Capture the cell that displays the provided text and extract its (x, y) central coordinate. 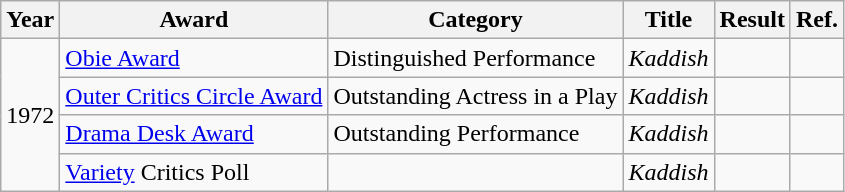
Distinguished Performance (476, 58)
Ref. (816, 20)
1972 (30, 115)
Variety Critics Poll (194, 172)
Category (476, 20)
Year (30, 20)
Outstanding Performance (476, 134)
Obie Award (194, 58)
Award (194, 20)
Outer Critics Circle Award (194, 96)
Outstanding Actress in a Play (476, 96)
Title (668, 20)
Result (752, 20)
Drama Desk Award (194, 134)
